For the text-containing cell, return its midpoint in [X, Y] coordinate format. 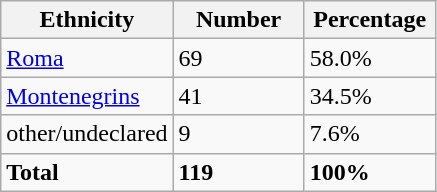
Ethnicity [87, 20]
Number [238, 20]
Roma [87, 58]
58.0% [370, 58]
100% [370, 172]
41 [238, 96]
69 [238, 58]
Total [87, 172]
119 [238, 172]
7.6% [370, 134]
Montenegrins [87, 96]
Percentage [370, 20]
34.5% [370, 96]
9 [238, 134]
other/undeclared [87, 134]
